Output the (X, Y) coordinate of the center of the cell containing the given text.  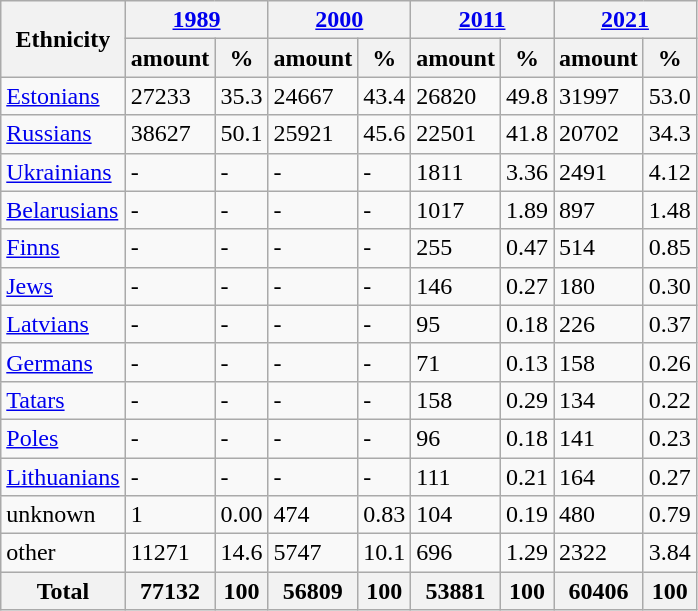
Estonians (63, 96)
1017 (456, 210)
226 (599, 324)
0.47 (526, 248)
77132 (170, 591)
unknown (63, 515)
95 (456, 324)
96 (456, 438)
3.36 (526, 172)
2011 (482, 20)
180 (599, 286)
2491 (599, 172)
1811 (456, 172)
0.00 (242, 515)
31997 (599, 96)
other (63, 553)
164 (599, 477)
2000 (340, 20)
35.3 (242, 96)
10.1 (384, 553)
60406 (599, 591)
696 (456, 553)
0.13 (526, 362)
514 (599, 248)
104 (456, 515)
53.0 (670, 96)
474 (313, 515)
38627 (170, 134)
0.23 (670, 438)
0.21 (526, 477)
43.4 (384, 96)
0.79 (670, 515)
11271 (170, 553)
2021 (626, 20)
0.85 (670, 248)
0.29 (526, 400)
50.1 (242, 134)
0.22 (670, 400)
41.8 (526, 134)
49.8 (526, 96)
45.6 (384, 134)
255 (456, 248)
20702 (599, 134)
Belarusians (63, 210)
1 (170, 515)
4.12 (670, 172)
146 (456, 286)
2322 (599, 553)
0.26 (670, 362)
0.30 (670, 286)
Ukrainians (63, 172)
53881 (456, 591)
14.6 (242, 553)
0.19 (526, 515)
1.89 (526, 210)
25921 (313, 134)
Total (63, 591)
24667 (313, 96)
1.29 (526, 553)
Poles (63, 438)
897 (599, 210)
141 (599, 438)
Finns (63, 248)
3.84 (670, 553)
Ethnicity (63, 39)
27233 (170, 96)
1989 (196, 20)
Germans (63, 362)
1.48 (670, 210)
71 (456, 362)
Lithuanians (63, 477)
480 (599, 515)
0.37 (670, 324)
Jews (63, 286)
Tatars (63, 400)
34.3 (670, 134)
56809 (313, 591)
111 (456, 477)
5747 (313, 553)
0.83 (384, 515)
26820 (456, 96)
Latvians (63, 324)
22501 (456, 134)
134 (599, 400)
Russians (63, 134)
